Provide the (X, Y) coordinate of the cell's center where the given text is located.  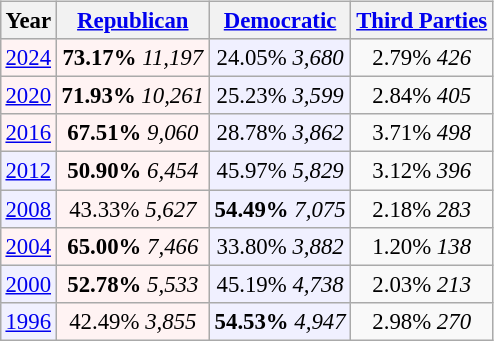
50.90% 6,454 (132, 171)
28.78% 3,862 (280, 133)
2004 (28, 246)
2000 (28, 284)
2.18% 283 (422, 209)
42.49% 3,855 (132, 321)
52.78% 5,533 (132, 284)
2020 (28, 96)
2.79% 426 (422, 58)
2008 (28, 209)
3.71% 498 (422, 133)
Republican (132, 21)
1.20% 138 (422, 246)
3.12% 396 (422, 171)
54.49% 7,075 (280, 209)
2.84% 405 (422, 96)
43.33% 5,627 (132, 209)
73.17% 11,197 (132, 58)
24.05% 3,680 (280, 58)
65.00% 7,466 (132, 246)
1996 (28, 321)
Democratic (280, 21)
2024 (28, 58)
67.51% 9,060 (132, 133)
54.53% 4,947 (280, 321)
45.97% 5,829 (280, 171)
25.23% 3,599 (280, 96)
Year (28, 21)
2.03% 213 (422, 284)
Third Parties (422, 21)
2016 (28, 133)
2.98% 270 (422, 321)
71.93% 10,261 (132, 96)
33.80% 3,882 (280, 246)
45.19% 4,738 (280, 284)
2012 (28, 171)
